Return the [X, Y] coordinate for the center point of the cell that contains the specified text.  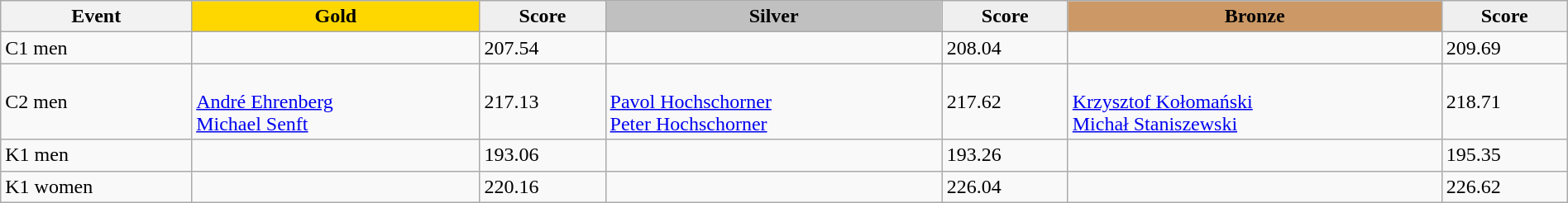
226.62 [1504, 186]
226.04 [1005, 186]
Krzysztof KołomańskiMichał Staniszewski [1255, 101]
193.06 [543, 155]
195.35 [1504, 155]
Gold [336, 17]
217.62 [1005, 101]
209.69 [1504, 48]
K1 men [96, 155]
218.71 [1504, 101]
C2 men [96, 101]
220.16 [543, 186]
193.26 [1005, 155]
Pavol HochschornerPeter Hochschorner [774, 101]
Event [96, 17]
Silver [774, 17]
207.54 [543, 48]
Bronze [1255, 17]
K1 women [96, 186]
André EhrenbergMichael Senft [336, 101]
217.13 [543, 101]
208.04 [1005, 48]
C1 men [96, 48]
